Identify which cell holds the provided text, then report its [x, y] central coordinate. 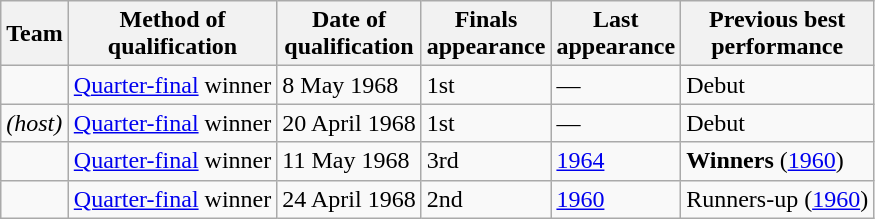
Team [35, 34]
Finalsappearance [486, 34]
(host) [35, 123]
20 April 1968 [349, 123]
24 April 1968 [349, 199]
1964 [616, 161]
Date ofqualification [349, 34]
Method ofqualification [172, 34]
2nd [486, 199]
8 May 1968 [349, 85]
1960 [616, 199]
3rd [486, 161]
Lastappearance [616, 34]
11 May 1968 [349, 161]
Runners-up (1960) [778, 199]
Winners (1960) [778, 161]
Previous bestperformance [778, 34]
